Determine the (X, Y) coordinate at the center of the cell enclosing the given text.  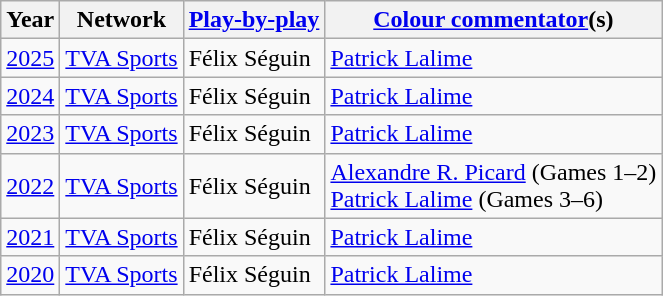
Year (30, 20)
Alexandre R. Picard (Games 1–2)Patrick Lalime (Games 3–6) (494, 186)
Colour commentator(s) (494, 20)
Play-by-play (254, 20)
2020 (30, 275)
2022 (30, 186)
Network (122, 20)
2025 (30, 58)
2024 (30, 96)
2021 (30, 237)
2023 (30, 134)
